Pinpoint the cell where the given text exists, returning its [x, y] midpoint coordinate. 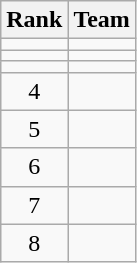
8 [34, 243]
6 [34, 167]
Rank [34, 20]
Team [102, 20]
7 [34, 205]
5 [34, 129]
4 [34, 91]
